Extract the [x, y] coordinate from the center of the cell holding the provided text.  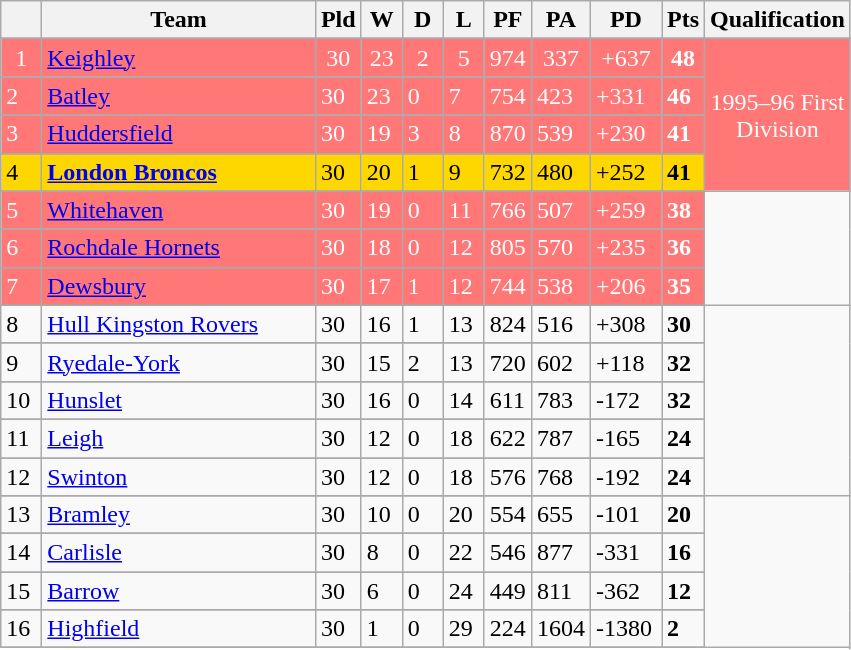
811 [560, 591]
+308 [626, 324]
787 [560, 438]
754 [508, 96]
Pts [684, 20]
22 [464, 553]
732 [508, 172]
480 [560, 172]
Leigh [179, 438]
-331 [626, 553]
D [422, 20]
546 [508, 553]
611 [508, 400]
1995–96 First Division [778, 115]
+637 [626, 58]
Highfield [179, 629]
London Broncos [179, 172]
+118 [626, 362]
PD [626, 20]
622 [508, 438]
PA [560, 20]
Rochdale Hornets [179, 248]
35 [684, 286]
Dewsbury [179, 286]
W [382, 20]
Bramley [179, 515]
17 [382, 286]
1604 [560, 629]
-165 [626, 438]
449 [508, 591]
Team [179, 20]
Barrow [179, 591]
Whitehaven [179, 210]
554 [508, 515]
877 [560, 553]
337 [560, 58]
29 [464, 629]
768 [560, 477]
974 [508, 58]
870 [508, 134]
570 [560, 248]
720 [508, 362]
655 [560, 515]
+230 [626, 134]
576 [508, 477]
48 [684, 58]
Qualification [778, 20]
516 [560, 324]
Keighley [179, 58]
766 [508, 210]
805 [508, 248]
+252 [626, 172]
Hull Kingston Rovers [179, 324]
783 [560, 400]
423 [560, 96]
-172 [626, 400]
Huddersfield [179, 134]
Batley [179, 96]
-101 [626, 515]
539 [560, 134]
224 [508, 629]
-1380 [626, 629]
-362 [626, 591]
507 [560, 210]
46 [684, 96]
L [464, 20]
744 [508, 286]
Pld [338, 20]
PF [508, 20]
Hunslet [179, 400]
+206 [626, 286]
+259 [626, 210]
+331 [626, 96]
Carlisle [179, 553]
-192 [626, 477]
4 [22, 172]
602 [560, 362]
824 [508, 324]
538 [560, 286]
Swinton [179, 477]
+235 [626, 248]
36 [684, 248]
Ryedale-York [179, 362]
38 [684, 210]
